Capture the cell that displays the provided text and extract its [x, y] central coordinate. 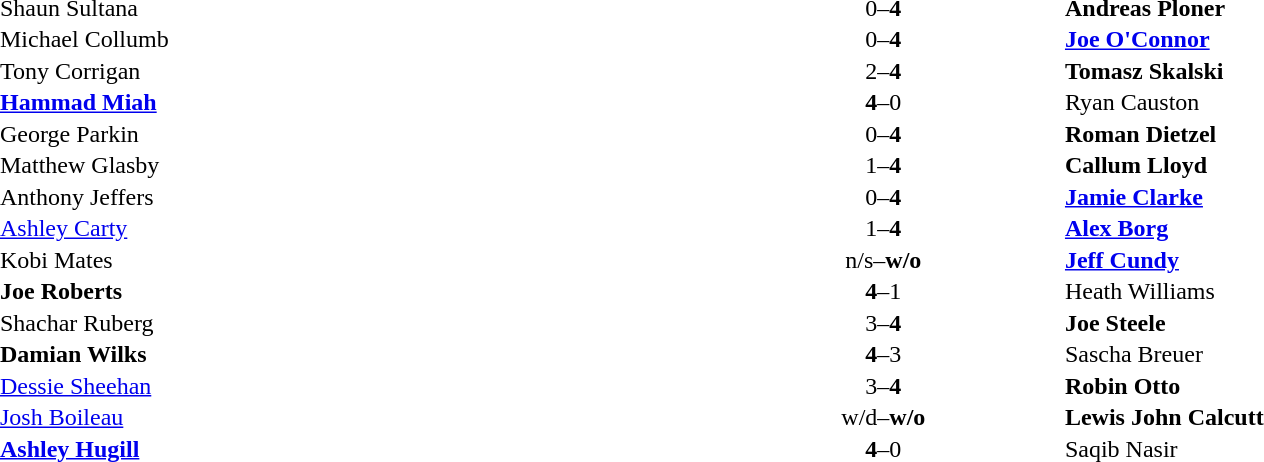
4–3 [884, 355]
n/s–w/o [884, 260]
2–4 [884, 71]
4–1 [884, 291]
w/d–w/o [884, 417]
4–0 [884, 103]
